Return the [X, Y] coordinate for the center point of the cell that contains the specified text.  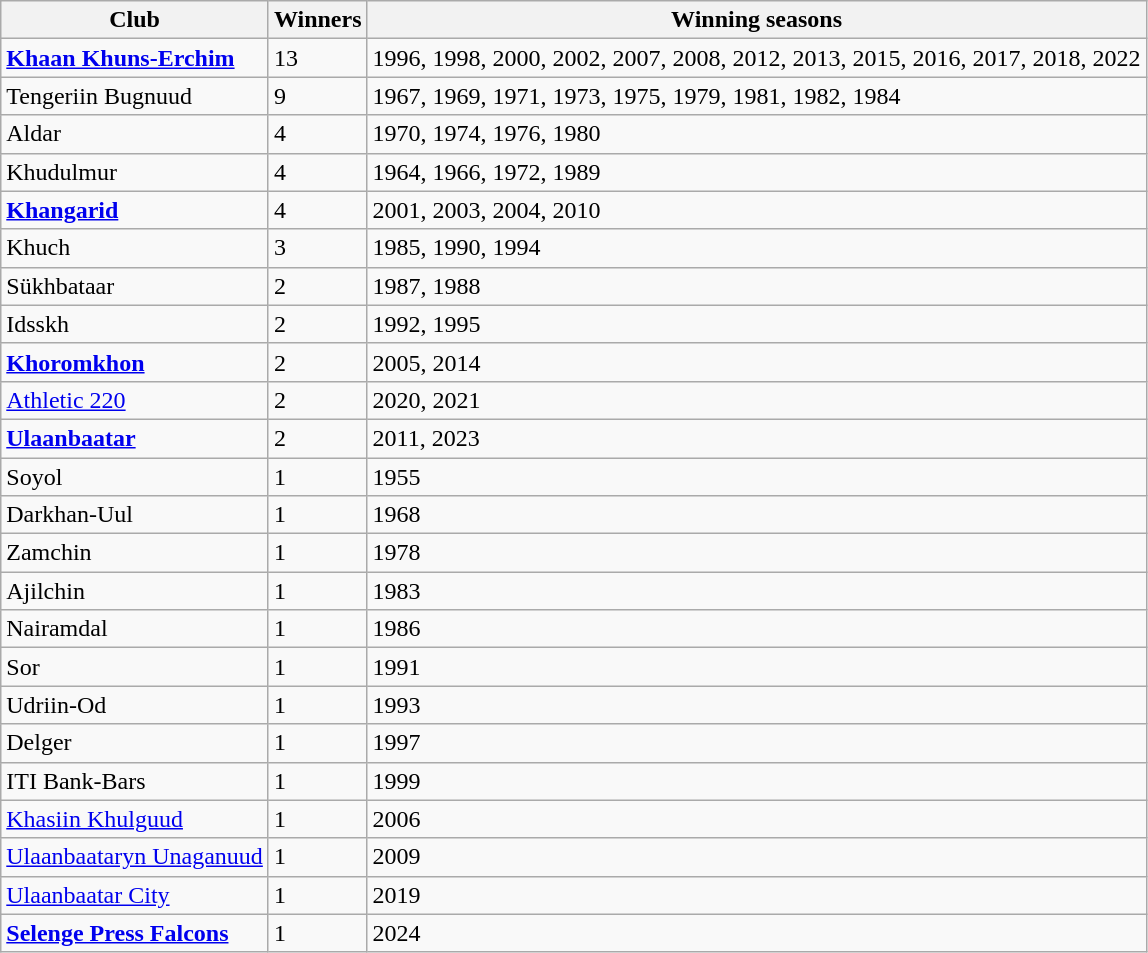
1964, 1966, 1972, 1989 [756, 172]
Athletic 220 [135, 400]
2006 [756, 819]
Idsskh [135, 324]
1967, 1969, 1971, 1973, 1975, 1979, 1981, 1982, 1984 [756, 96]
2024 [756, 933]
1987, 1988 [756, 286]
2019 [756, 895]
Ulaanbaatar [135, 438]
Sükhbataar [135, 286]
Tengeriin Bugnuud [135, 96]
Khasiin Khulguud [135, 819]
1978 [756, 553]
Zamchin [135, 553]
Udriin-Od [135, 705]
1997 [756, 743]
1991 [756, 667]
Khoromkhon [135, 362]
Khaan Khuns-Erchim [135, 58]
Winning seasons [756, 20]
2011, 2023 [756, 438]
1993 [756, 705]
2005, 2014 [756, 362]
Selenge Press Falcons [135, 933]
1986 [756, 629]
2020, 2021 [756, 400]
Nairamdal [135, 629]
Winners [318, 20]
Aldar [135, 134]
9 [318, 96]
Sor [135, 667]
Ulaanbaataryn Unaganuud [135, 857]
1968 [756, 515]
1992, 1995 [756, 324]
Delger [135, 743]
Club [135, 20]
2009 [756, 857]
2001, 2003, 2004, 2010 [756, 210]
Soyol [135, 477]
1999 [756, 781]
Khangarid [135, 210]
Ajilchin [135, 591]
1985, 1990, 1994 [756, 248]
1970, 1974, 1976, 1980 [756, 134]
Khuch [135, 248]
1983 [756, 591]
Khudulmur [135, 172]
Ulaanbaatar City [135, 895]
ITI Bank-Bars [135, 781]
1996, 1998, 2000, 2002, 2007, 2008, 2012, 2013, 2015, 2016, 2017, 2018, 2022 [756, 58]
3 [318, 248]
Darkhan-Uul [135, 515]
1955 [756, 477]
13 [318, 58]
